Find where the given text appears and provide that cell's center as [x, y] coordinate. 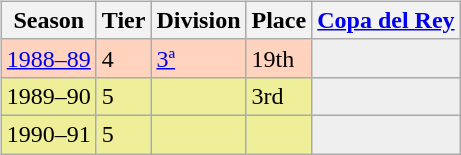
Place [279, 20]
1990–91 [48, 134]
Season [48, 20]
4 [124, 58]
Copa del Rey [386, 20]
1989–90 [48, 96]
3rd [279, 96]
3ª [198, 58]
19th [279, 58]
Tier [124, 20]
1988–89 [48, 58]
Division [198, 20]
